Extract the (X, Y) coordinate from the center of the cell holding the provided text.  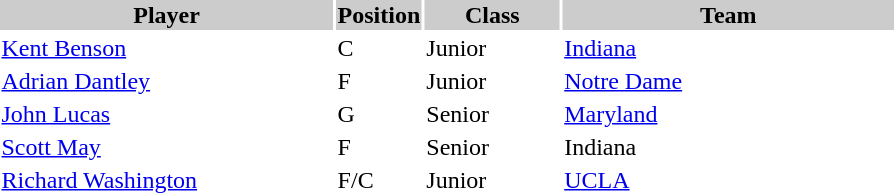
Scott May (166, 147)
C (379, 48)
G (379, 114)
Position (379, 15)
Player (166, 15)
John Lucas (166, 114)
Adrian Dantley (166, 81)
Class (492, 15)
Team (728, 15)
Kent Benson (166, 48)
Notre Dame (728, 81)
Maryland (728, 114)
